Return [X, Y] of the center of cell containing provided text 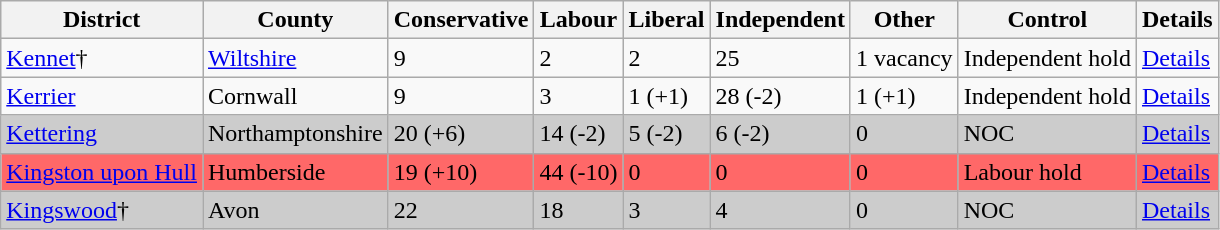
County [295, 20]
Kerrier [102, 96]
20 (+6) [461, 134]
Conservative [461, 20]
Liberal [666, 20]
6 (-2) [780, 134]
Wiltshire [295, 58]
Kingswood† [102, 210]
25 [780, 58]
Kingston upon Hull [102, 172]
22 [461, 210]
Kettering [102, 134]
44 (-10) [578, 172]
Control [1047, 20]
5 (-2) [666, 134]
Cornwall [295, 96]
Independent [780, 20]
Northamptonshire [295, 134]
District [102, 20]
4 [780, 210]
19 (+10) [461, 172]
Labour [578, 20]
Kennet† [102, 58]
Labour hold [1047, 172]
Avon [295, 210]
28 (-2) [780, 96]
14 (-2) [578, 134]
1 vacancy [904, 58]
Other [904, 20]
18 [578, 210]
Humberside [295, 172]
